Find where the given text appears and provide that cell's center as [X, Y] coordinate. 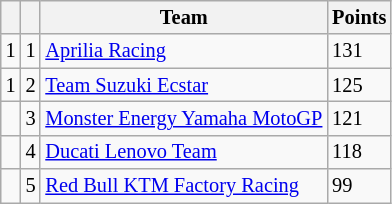
Team Suzuki Ecstar [184, 85]
Monster Energy Yamaha MotoGP [184, 118]
125 [359, 85]
4 [31, 152]
Red Bull KTM Factory Racing [184, 186]
131 [359, 51]
118 [359, 152]
Ducati Lenovo Team [184, 152]
3 [31, 118]
99 [359, 186]
Team [184, 17]
2 [31, 85]
Aprilia Racing [184, 51]
121 [359, 118]
Points [359, 17]
5 [31, 186]
